Output the [X, Y] coordinate of the center of the cell containing the given text.  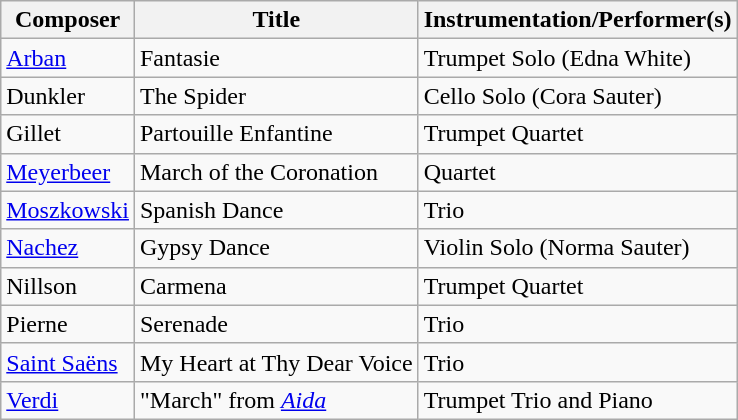
Verdi [68, 400]
Carmena [276, 286]
Fantasie [276, 58]
Pierne [68, 324]
Dunkler [68, 96]
Trumpet Solo (Edna White) [578, 58]
My Heart at Thy Dear Voice [276, 362]
Serenade [276, 324]
Cello Solo (Cora Sauter) [578, 96]
Nillson [68, 286]
"March" from Aida [276, 400]
March of the Coronation [276, 172]
Instrumentation/Performer(s) [578, 20]
Gillet [68, 134]
Title [276, 20]
The Spider [276, 96]
Spanish Dance [276, 210]
Trumpet Trio and Piano [578, 400]
Violin Solo (Norma Sauter) [578, 248]
Composer [68, 20]
Nachez [68, 248]
Meyerbeer [68, 172]
Partouille Enfantine [276, 134]
Saint Saëns [68, 362]
Quartet [578, 172]
Moszkowski [68, 210]
Arban [68, 58]
Gypsy Dance [276, 248]
